Extract the [X, Y] coordinate from the center of the cell holding the provided text.  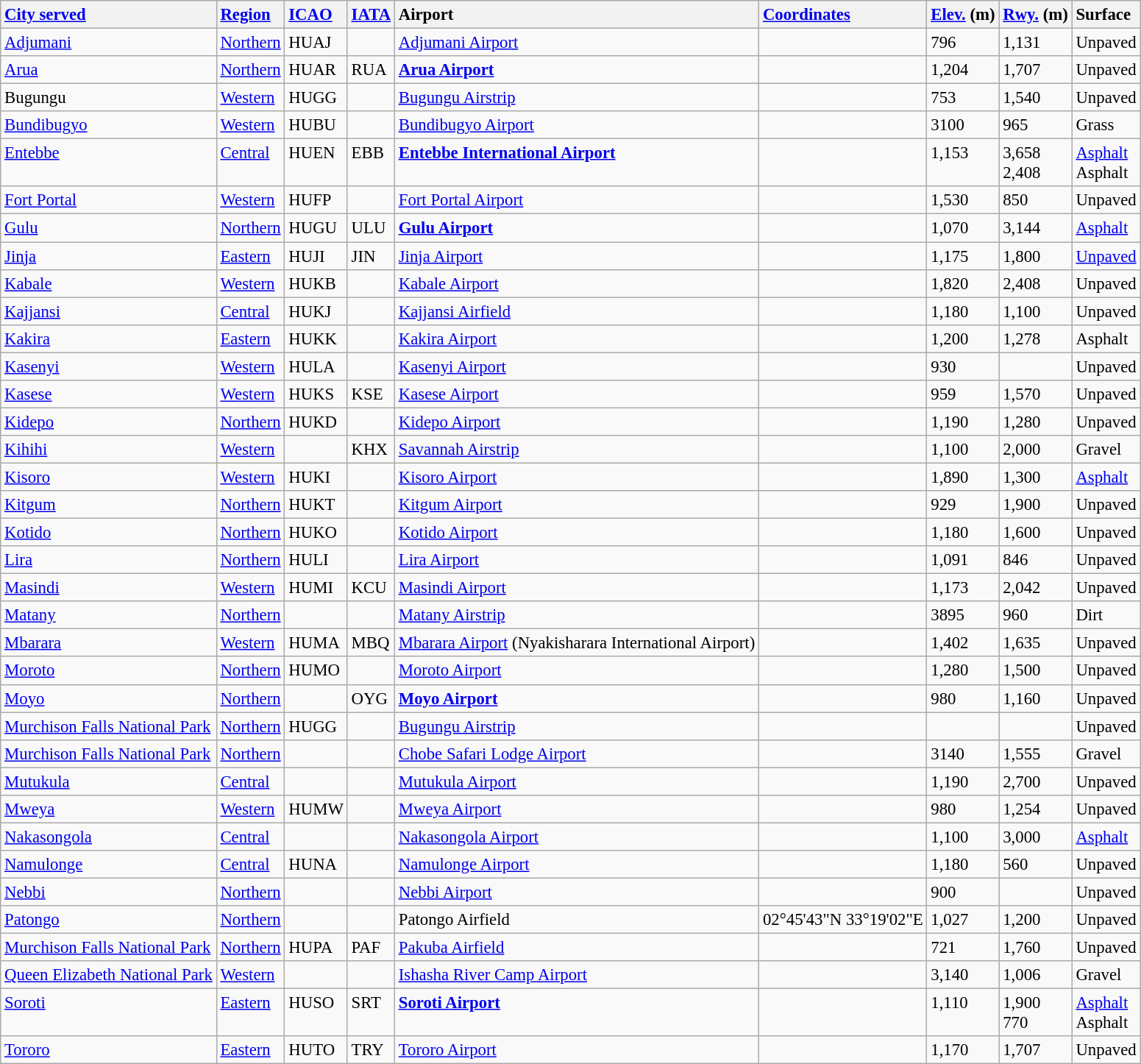
959 [963, 394]
Nebbi [109, 892]
Queen Elizabeth National Park [109, 975]
HUMW [316, 809]
3895 [963, 615]
HUBU [316, 125]
930 [963, 366]
OYG [371, 698]
Kakira Airport [577, 338]
HUKK [316, 338]
HUAR [316, 70]
Namulonge [109, 865]
Tororo [109, 1050]
Entebbe [109, 163]
Kitgum Airport [577, 505]
Gulu Airport [577, 228]
1,175 [963, 256]
HUKO [316, 533]
1,530 [963, 201]
Arua Airport [577, 70]
Kasenyi [109, 366]
Lira Airport [577, 560]
Mutukula Airport [577, 781]
Pakuba Airfield [577, 948]
Fort Portal Airport [577, 201]
1,800 [1036, 256]
HULA [316, 366]
HUKS [316, 394]
IATA [371, 15]
850 [1036, 201]
Kisoro Airport [577, 477]
Nakasongola [109, 837]
Kidepo [109, 422]
Surface [1106, 15]
1,500 [1036, 671]
HUMO [316, 671]
Gulu [109, 228]
Kajjansi [109, 311]
Bugungu [109, 98]
1,160 [1036, 698]
Kotido Airport [577, 533]
JIN [371, 256]
Dirt [1106, 615]
TRY [371, 1050]
1,170 [963, 1050]
2,000 [1036, 450]
Kotido [109, 533]
KHX [371, 450]
Savannah Airstrip [577, 450]
Kitgum [109, 505]
02°45'43"N 33°19'02"E [843, 920]
1,070 [963, 228]
2,700 [1036, 781]
Moyo [109, 698]
Rwy. (m) [1036, 15]
Mbarara [109, 643]
Soroti [109, 1012]
HUFP [316, 201]
Patongo [109, 920]
1,900 770 [1036, 1012]
Patongo Airfield [577, 920]
Matany Airstrip [577, 615]
Moroto Airport [577, 671]
1,760 [1036, 948]
HUMA [316, 643]
Airport [577, 15]
MBQ [371, 643]
1,402 [963, 643]
1,173 [963, 588]
HUPA [316, 948]
2,408 [1036, 283]
Namulonge Airport [577, 865]
ICAO [316, 15]
Kisoro [109, 477]
Nakasongola Airport [577, 837]
ULU [371, 228]
Soroti Airport [577, 1012]
Kasese [109, 394]
560 [1036, 865]
1,570 [1036, 394]
Bundibugyo [109, 125]
Kakira [109, 338]
HUAJ [316, 43]
1,555 [1036, 753]
Arua [109, 70]
Kabale Airport [577, 283]
3100 [963, 125]
Adjumani Airport [577, 43]
Entebbe International Airport [577, 163]
796 [963, 43]
PAF [371, 948]
Ishasha River Camp Airport [577, 975]
Matany [109, 615]
929 [963, 505]
Moyo Airport [577, 698]
HUKJ [316, 311]
HUKD [316, 422]
721 [963, 948]
1,131 [1036, 43]
HUEN [316, 163]
3,658 2,408 [1036, 163]
1,540 [1036, 98]
RUA [371, 70]
HUJI [316, 256]
1,091 [963, 560]
1,204 [963, 70]
Region [250, 15]
1,153 [963, 163]
SRT [371, 1012]
Kajjansi Airfield [577, 311]
Grass [1106, 125]
Lira [109, 560]
Nebbi Airport [577, 892]
1,027 [963, 920]
HUMI [316, 588]
1,890 [963, 477]
Masindi [109, 588]
846 [1036, 560]
Kasenyi Airport [577, 366]
HUKT [316, 505]
HUSO [316, 1012]
1,635 [1036, 643]
HUKB [316, 283]
1,254 [1036, 809]
Coordinates [843, 15]
Mutukula [109, 781]
HUNA [316, 865]
HUTO [316, 1050]
Elev. (m) [963, 15]
3,144 [1036, 228]
Fort Portal [109, 201]
1,600 [1036, 533]
753 [963, 98]
960 [1036, 615]
Chobe Safari Lodge Airport [577, 753]
900 [963, 892]
Adjumani [109, 43]
KCU [371, 588]
Masindi Airport [577, 588]
HULI [316, 560]
1,006 [1036, 975]
1,300 [1036, 477]
Jinja [109, 256]
1,110 [963, 1012]
1,820 [963, 283]
Bundibugyo Airport [577, 125]
Kasese Airport [577, 394]
Kihihi [109, 450]
Mbarara Airport (Nyakisharara International Airport) [577, 643]
Tororo Airport [577, 1050]
2,042 [1036, 588]
3,140 [963, 975]
Jinja Airport [577, 256]
1,900 [1036, 505]
1,278 [1036, 338]
Mweya [109, 809]
Kabale [109, 283]
Mweya Airport [577, 809]
HUGU [316, 228]
HUKI [316, 477]
EBB [371, 163]
965 [1036, 125]
Moroto [109, 671]
KSE [371, 394]
3,000 [1036, 837]
Kidepo Airport [577, 422]
City served [109, 15]
3140 [963, 753]
